Scan for the cell matching the given text and deliver its [x, y] coordinate at center. 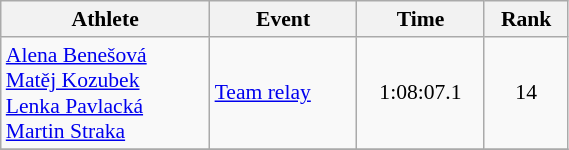
14 [526, 93]
Athlete [106, 19]
Rank [526, 19]
Event [284, 19]
Alena Benešová Matěj KozubekLenka PavlackáMartin Straka [106, 93]
Time [421, 19]
1:08:07.1 [421, 93]
Team relay [284, 93]
